Output the (x, y) coordinate of the center of the cell containing the given text.  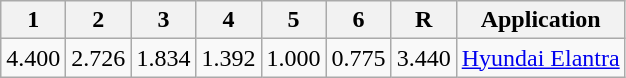
2 (98, 20)
2.726 (98, 58)
1.834 (164, 58)
4.400 (34, 58)
1.392 (228, 58)
6 (358, 20)
R (424, 20)
4 (228, 20)
3.440 (424, 58)
1 (34, 20)
5 (294, 20)
1.000 (294, 58)
Application (540, 20)
3 (164, 20)
0.775 (358, 58)
Hyundai Elantra (540, 58)
